Scan for the cell matching the given text and deliver its [x, y] coordinate at center. 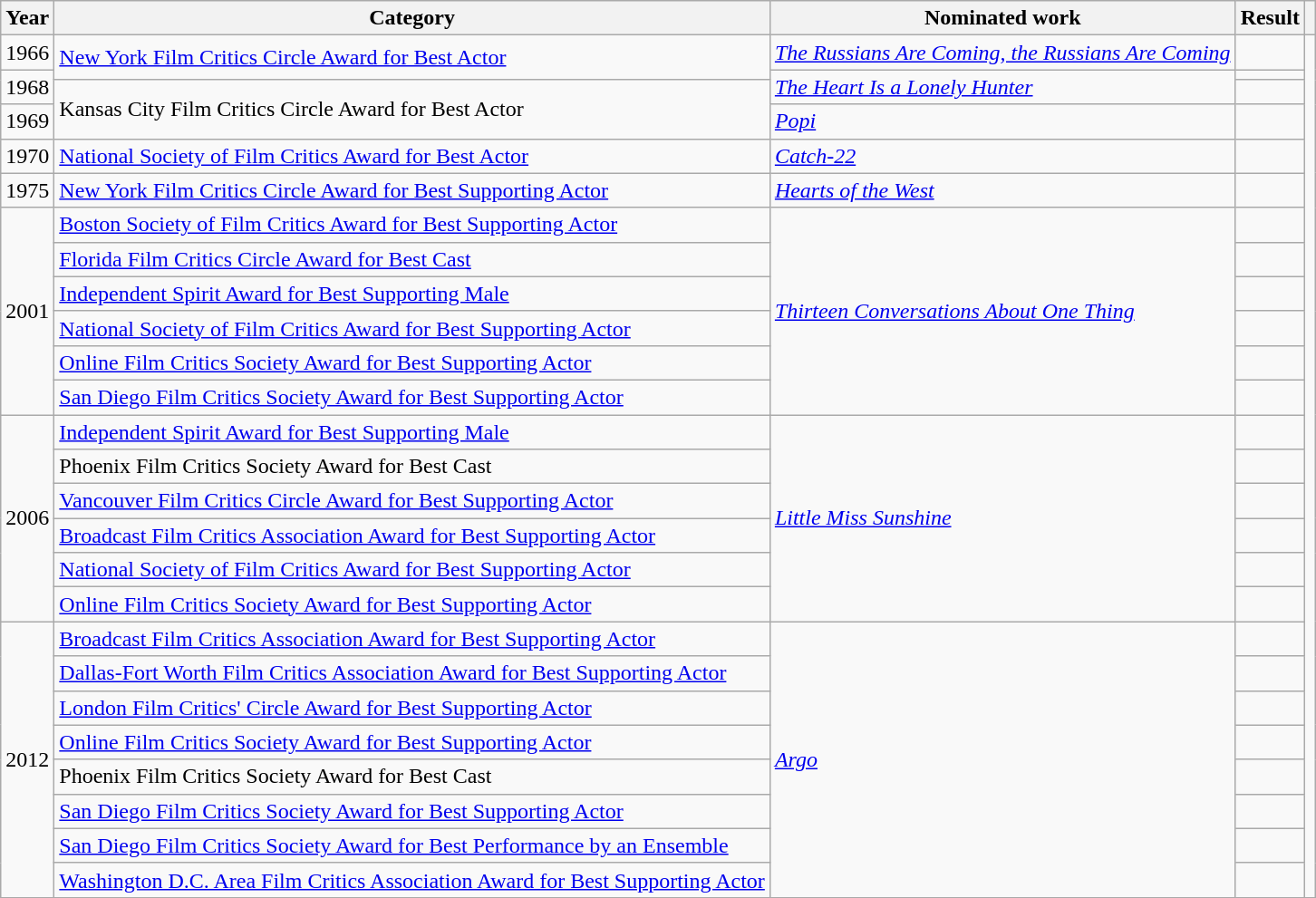
The Russians Are Coming, the Russians Are Coming [1002, 53]
2012 [27, 759]
Vancouver Film Critics Circle Award for Best Supporting Actor [412, 501]
Little Miss Sunshine [1002, 518]
The Heart Is a Lonely Hunter [1002, 87]
New York Film Critics Circle Award for Best Actor [412, 58]
2006 [27, 518]
Dallas-Fort Worth Film Critics Association Award for Best Supporting Actor [412, 673]
1966 [27, 53]
Florida Film Critics Circle Award for Best Cast [412, 259]
Hearts of the West [1002, 190]
Popi [1002, 121]
London Film Critics' Circle Award for Best Supporting Actor [412, 708]
1969 [27, 121]
National Society of Film Critics Award for Best Actor [412, 156]
Catch-22 [1002, 156]
San Diego Film Critics Society Award for Best Performance by an Ensemble [412, 845]
Result [1270, 18]
Year [27, 18]
Argo [1002, 759]
1968 [27, 87]
2001 [27, 311]
Category [412, 18]
1975 [27, 190]
New York Film Critics Circle Award for Best Supporting Actor [412, 190]
Thirteen Conversations About One Thing [1002, 311]
1970 [27, 156]
Nominated work [1002, 18]
Washington D.C. Area Film Critics Association Award for Best Supporting Actor [412, 880]
Kansas City Film Critics Circle Award for Best Actor [412, 109]
Boston Society of Film Critics Award for Best Supporting Actor [412, 225]
